For the text-containing cell, return its midpoint in (x, y) coordinate format. 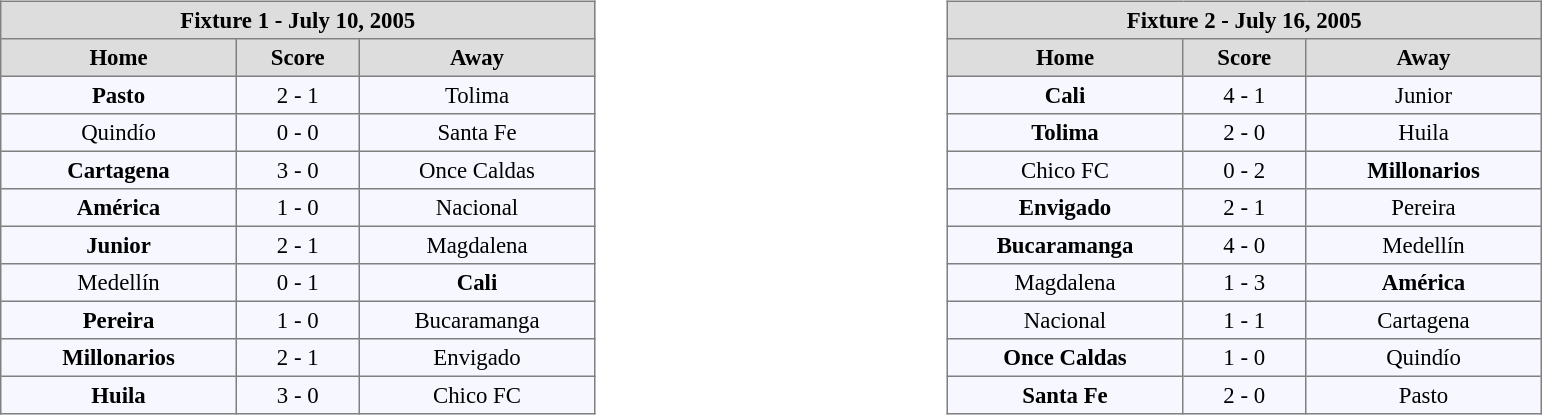
1 - 3 (1244, 283)
4 - 1 (1244, 95)
Fixture 1 - July 10, 2005 (298, 20)
1 - 1 (1244, 320)
Fixture 2 - July 16, 2005 (1244, 20)
0 - 0 (298, 133)
4 - 0 (1244, 245)
0 - 2 (1244, 170)
0 - 1 (298, 283)
